Output the (X, Y) coordinate of the center of the cell containing the given text.  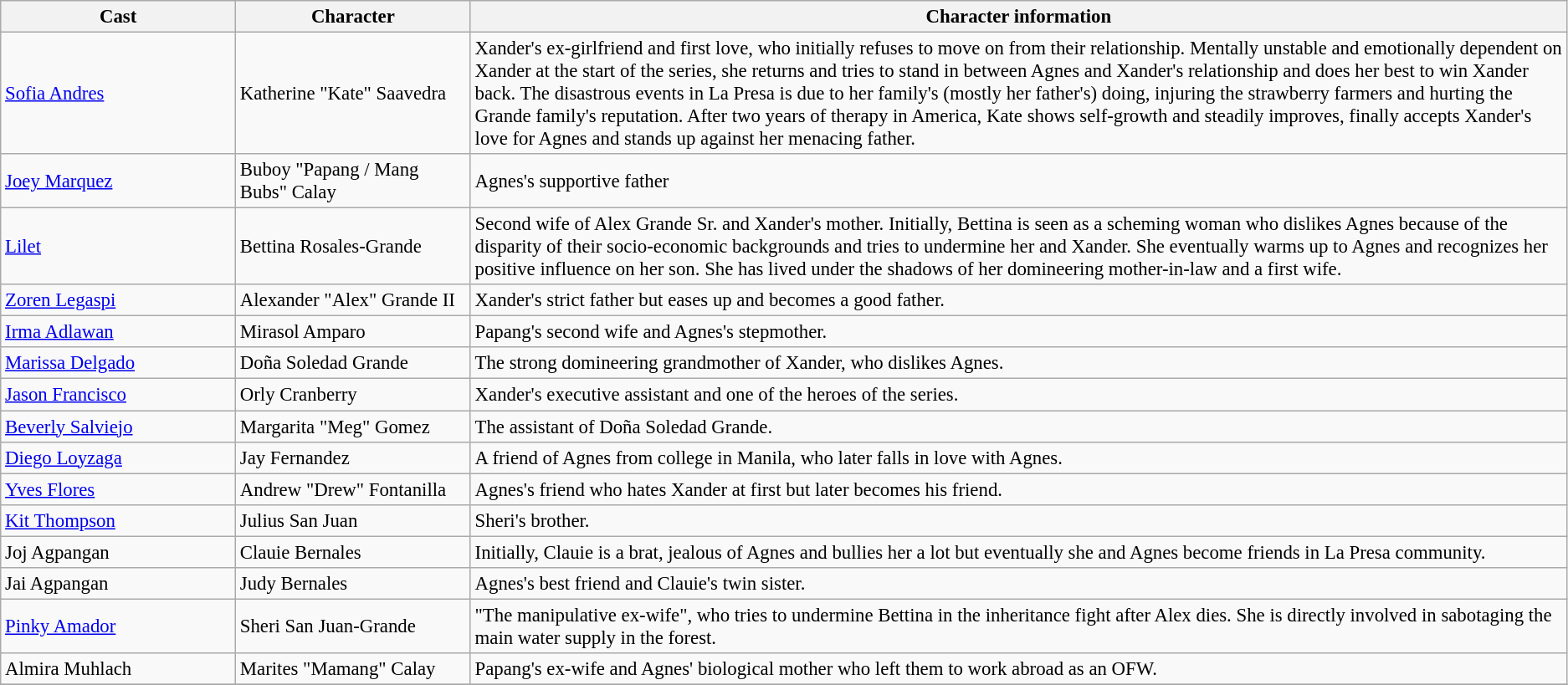
Agnes's friend who hates Xander at first but later becomes his friend. (1018, 489)
Xander's executive assistant and one of the heroes of the series. (1018, 395)
The assistant of Doña Soledad Grande. (1018, 427)
Character information (1018, 17)
Papang's ex-wife and Agnes' biological mother who left them to work abroad as an OFW. (1018, 669)
Sheri San Juan-Grande (353, 626)
Yves Flores (119, 489)
A friend of Agnes from college in Manila, who later falls in love with Agnes. (1018, 458)
Jason Francisco (119, 395)
Initially, Clauie is a brat, jealous of Agnes and bullies her a lot but eventually she and Agnes become friends in La Presa community. (1018, 552)
Xander's strict father but eases up and becomes a good father. (1018, 300)
Lilet (119, 247)
Judy Bernales (353, 584)
Jai Agpangan (119, 584)
Zoren Legaspi (119, 300)
Irma Adlawan (119, 332)
Julius San Juan (353, 520)
Diego Loyzaga (119, 458)
Marissa Delgado (119, 364)
Buboy "Papang / Mang Bubs" Calay (353, 181)
Marites "Mamang" Calay (353, 669)
Cast (119, 17)
Doña Soledad Grande (353, 364)
Clauie Bernales (353, 552)
Kit Thompson (119, 520)
Alexander "Alex" Grande II (353, 300)
Mirasol Amparo (353, 332)
Andrew "Drew" Fontanilla (353, 489)
Pinky Amador (119, 626)
Orly Cranberry (353, 395)
Beverly Salviejo (119, 427)
Bettina Rosales-Grande (353, 247)
Sheri's brother. (1018, 520)
Joj Agpangan (119, 552)
Joey Marquez (119, 181)
Papang's second wife and Agnes's stepmother. (1018, 332)
Sofia Andres (119, 94)
Agnes's best friend and Clauie's twin sister. (1018, 584)
Character (353, 17)
The strong domineering grandmother of Xander, who dislikes Agnes. (1018, 364)
Almira Muhlach (119, 669)
Margarita "Meg" Gomez (353, 427)
Katherine "Kate" Saavedra (353, 94)
Jay Fernandez (353, 458)
Agnes's supportive father (1018, 181)
